Identify which cell holds the provided text, then report its [x, y] central coordinate. 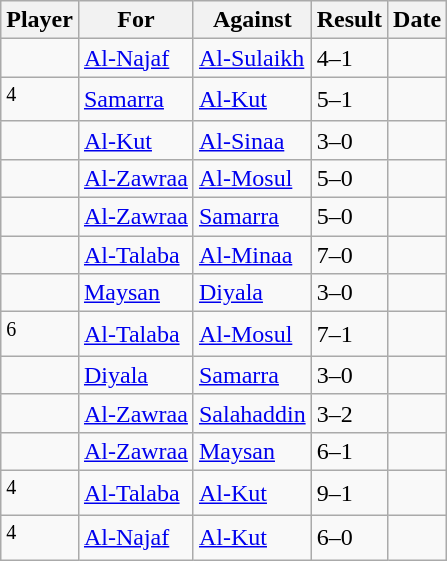
3–2 [349, 413]
Against [252, 20]
Al-Minaa [252, 255]
Al-Sulaikh [252, 58]
Result [349, 20]
5–1 [349, 100]
Salahaddin [252, 413]
6–1 [349, 451]
Al-Sinaa [252, 140]
6 [40, 334]
7–1 [349, 334]
For [136, 20]
7–0 [349, 255]
Date [418, 20]
Player [40, 20]
6–0 [349, 538]
4–1 [349, 58]
9–1 [349, 492]
